Determine the (X, Y) coordinate at the center of the cell enclosing the given text.  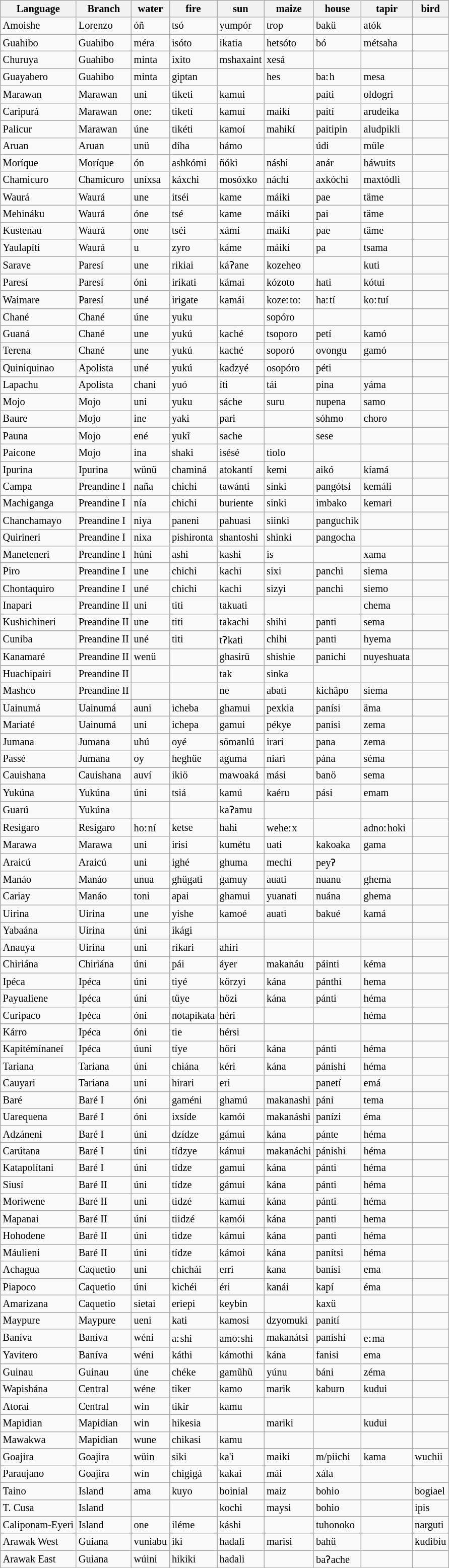
pina (338, 385)
Pauna (38, 436)
hati (338, 282)
Yaulapíti (38, 248)
héri (241, 1015)
tiker (194, 1389)
panisi (338, 725)
iki (194, 1542)
ichepa (194, 725)
bahü (338, 1542)
ashi (194, 554)
tawánti (241, 487)
gamũhũ (241, 1372)
Cariay (38, 896)
hirari (194, 1083)
Guayabero (38, 77)
séma (387, 759)
kichäpo (338, 691)
Máulieni (38, 1253)
bó (338, 43)
Caripurá (38, 112)
tidze (194, 1236)
gamuy (241, 880)
tuhonoko (338, 1525)
mechi (289, 863)
samo (387, 402)
maxtódli (387, 180)
tséi (194, 231)
Uarequena (38, 1117)
Quiniquinao (38, 368)
kamo (241, 1389)
amoːshi (241, 1338)
Achagua (38, 1270)
zéma (387, 1372)
tiketi (194, 94)
péti (338, 368)
kéma (387, 964)
mahikí (289, 129)
tíye (194, 1049)
erri (241, 1270)
irigate (194, 299)
oy (150, 759)
Quirineri (38, 538)
kamá (387, 913)
mshaxaint (241, 59)
Paraujano (38, 1474)
nuanu (338, 880)
Lorenzo (104, 26)
nupena (338, 402)
pari (241, 419)
shinki (289, 538)
is (289, 554)
Anauya (38, 947)
abati (289, 691)
kamó (387, 334)
Piapoco (38, 1287)
kamuí (241, 112)
kámothi (241, 1355)
Mashco (38, 691)
irari (289, 742)
irisi (194, 845)
chichái (194, 1270)
höri (241, 1049)
ghasirü (241, 657)
uníxsa (150, 180)
müle (387, 146)
Adzáneni (38, 1134)
ghamú (241, 1100)
uhú (150, 742)
haːtí (338, 299)
paiti (338, 94)
tídzye (194, 1151)
kama (387, 1457)
Moriwene (38, 1202)
Branch (104, 9)
tsó (194, 26)
kumétu (241, 845)
tapir (387, 9)
tsiá (194, 793)
hámo (241, 146)
kámoi (241, 1253)
soporó (289, 351)
pahuasi (241, 520)
panísi (338, 708)
chaminá (194, 470)
imbako (338, 503)
takachi (241, 622)
gaméni (194, 1100)
kochi (241, 1508)
aludpikli (387, 129)
ghügati (194, 880)
pexkia (289, 708)
páinti (338, 964)
sinka (289, 674)
ine (150, 419)
díha (194, 146)
Baure (38, 419)
yáma (387, 385)
hikiki (194, 1559)
ne (241, 691)
yumpór (241, 26)
makanáu (289, 964)
kemari (387, 503)
oneː (150, 112)
bakué (338, 913)
Payualiene (38, 998)
kaéru (289, 793)
atók (387, 26)
pánthi (338, 982)
óñ (150, 26)
ríkari (194, 947)
chikasi (194, 1440)
narguti (430, 1525)
arudeika (387, 112)
yúnu (289, 1372)
pa (338, 248)
óne (150, 214)
toni (150, 896)
kanái (289, 1287)
Terena (38, 351)
úuni (150, 1049)
heghüe (194, 759)
pási (338, 793)
kéri (241, 1066)
ama (150, 1491)
ikági (194, 931)
káshi (241, 1525)
niari (289, 759)
kichéi (194, 1287)
niya (150, 520)
kaʔamu (241, 810)
paitipin (338, 129)
shihi (289, 622)
sopóro (289, 317)
áyer (241, 964)
vuniabu (150, 1542)
hikesia (194, 1423)
kakoaka (338, 845)
panetí (338, 1083)
Inapari (38, 605)
nuána (338, 896)
äma (387, 708)
Carútana (38, 1151)
kozeheo (289, 265)
Churuya (38, 59)
ovongu (338, 351)
oldogri (387, 94)
pangótsi (338, 487)
yishe (194, 913)
tái (289, 385)
banö (338, 775)
tikir (194, 1406)
gamó (387, 351)
pai (338, 214)
kaxü (338, 1303)
chéke (194, 1372)
choro (387, 419)
sun (241, 9)
tsoporo (289, 334)
hetsóto (289, 43)
Huachipairi (38, 674)
báni (338, 1372)
isésé (241, 452)
peyʔ (338, 863)
mawoaká (241, 775)
Mariaté (38, 725)
hözi (241, 998)
maiz (289, 1491)
sese (338, 436)
sizyi (289, 589)
rikiai (194, 265)
baːh (338, 77)
Curipaco (38, 1015)
kana (289, 1270)
Sarave (38, 265)
zyro (194, 248)
Baré (38, 1100)
sínki (289, 487)
Amarizana (38, 1303)
auví (150, 775)
ketse (194, 827)
marisi (289, 1542)
kemáli (387, 487)
wín (150, 1474)
hahi (241, 827)
siemo (387, 589)
ashkómi (194, 163)
wuchii (430, 1457)
ipis (430, 1508)
Kushichineri (38, 622)
Amoishe (38, 26)
axkóchi (338, 180)
tiidzé (194, 1219)
trop (289, 26)
water (150, 9)
pékye (289, 725)
Yavitero (38, 1355)
wúini (150, 1559)
kaburn (338, 1389)
house (338, 9)
tidzé (194, 1202)
hoːní (150, 827)
Arawak West (38, 1542)
kuyo (194, 1491)
marik (289, 1389)
ueni (150, 1321)
Wapishána (38, 1389)
tüye (194, 998)
oyé (194, 742)
káme (241, 248)
Kapitémínaneí (38, 1049)
shantoshi (241, 538)
hyema (387, 640)
kashi (241, 554)
tiyé (194, 982)
Passé (38, 759)
pana (338, 742)
ixito (194, 59)
aikó (338, 470)
kózoto (289, 282)
sáche (241, 402)
kemi (289, 470)
panízi (338, 1117)
weheːx (289, 827)
ón (150, 163)
mái (289, 1474)
kozeːtoː (289, 299)
makanátsi (289, 1338)
ené (150, 436)
yuanati (289, 896)
nuyeshuata (387, 657)
kamosi (241, 1321)
giptan (194, 77)
háwuits (387, 163)
fire (194, 9)
páni (338, 1100)
siinki (289, 520)
buriente (241, 503)
panítsi (338, 1253)
m/piichi (338, 1457)
káthi (194, 1355)
makanáchi (289, 1151)
chigigá (194, 1474)
unua (150, 880)
ikiö (194, 775)
maize (289, 9)
Cauyari (38, 1083)
osopóro (289, 368)
Chontaquiro (38, 589)
káxchi (194, 180)
sömanlú (241, 742)
kakai (241, 1474)
kamái (241, 299)
tiketí (194, 112)
ghuma (241, 863)
dzídze (194, 1134)
makanáshi (289, 1117)
kudibiu (430, 1542)
naña (150, 487)
náshi (289, 163)
paníshi (338, 1338)
ixsíde (194, 1117)
Kanamaré (38, 657)
Piro (38, 571)
bogiael (430, 1491)
kuti (387, 265)
káʔane (241, 265)
pána (338, 759)
Chanchamayo (38, 520)
xama (387, 554)
sinki (289, 503)
siki (194, 1457)
Language (38, 9)
Guaná (38, 334)
nixa (150, 538)
T. Cusa (38, 1508)
métsaha (387, 43)
irikati (194, 282)
ñóki (241, 163)
panichi (338, 657)
kíamá (387, 470)
íti (241, 385)
Mawakwa (38, 1440)
yukĩ (194, 436)
boinial (241, 1491)
eːma (387, 1338)
tema (387, 1100)
eri (241, 1083)
wune (150, 1440)
shishie (289, 657)
Mapanai (38, 1219)
Maneteneri (38, 554)
Guarú (38, 810)
iléme (194, 1525)
sache (241, 436)
Kustenau (38, 231)
xámi (241, 231)
kadzyé (241, 368)
tʔkati (241, 640)
méra (150, 43)
pangocha (338, 538)
kámai (241, 282)
tie (194, 1032)
banísi (338, 1270)
tsama (387, 248)
wüin (150, 1457)
icheba (194, 708)
kamú (241, 793)
tsé (194, 214)
petí (338, 334)
Lapachu (38, 385)
bird (430, 9)
xesá (289, 59)
yaki (194, 419)
Katapolítani (38, 1168)
körzyi (241, 982)
kamoé (241, 913)
nía (150, 503)
auni (150, 708)
emá (387, 1083)
takuati (241, 605)
hes (289, 77)
shaki (194, 452)
Arawak East (38, 1559)
Paicone (38, 452)
ikatia (241, 43)
chani (150, 385)
mesa (387, 77)
húni (150, 554)
u (150, 248)
tikéti (194, 129)
mási (289, 775)
Machiganga (38, 503)
kapí (338, 1287)
yuó (194, 385)
unü (150, 146)
Campa (38, 487)
pái (194, 964)
éri (241, 1287)
kótui (387, 282)
paneni (194, 520)
adnoːhoki (387, 827)
bakü (338, 26)
aguma (241, 759)
wéne (150, 1389)
Kárro (38, 1032)
Caliponam-Eyeri (38, 1525)
Siusí (38, 1185)
pánte (338, 1134)
kati (194, 1321)
chiána (194, 1066)
notapíkata (194, 1015)
Yabaána (38, 931)
suru (289, 402)
chihi (289, 640)
wünü (150, 470)
Taino (38, 1491)
chema (387, 605)
makanashi (289, 1100)
anár (338, 163)
isóto (194, 43)
Cuniba (38, 640)
koːtuí (387, 299)
mosóxko (241, 180)
maysi (289, 1508)
paití (338, 112)
panguchik (338, 520)
kamoí (241, 129)
Atorai (38, 1406)
maiki (289, 1457)
wenü (150, 657)
náchi (289, 180)
sóhmo (338, 419)
údi (338, 146)
apai (194, 896)
baʔache (338, 1559)
Mehináku (38, 214)
eriepi (194, 1303)
keybin (241, 1303)
Hohodene (38, 1236)
itséi (194, 197)
sietai (150, 1303)
tiolo (289, 452)
xála (338, 1474)
panití (338, 1321)
ighé (194, 863)
ahiri (241, 947)
dzyomuki (289, 1321)
tak (241, 674)
Palicur (38, 129)
pishironta (194, 538)
aːshi (194, 1338)
fanisi (338, 1355)
uati (289, 845)
ka'i (241, 1457)
Waimare (38, 299)
emam (387, 793)
mariki (289, 1423)
ina (150, 452)
gama (387, 845)
sixi (289, 571)
hérsi (241, 1032)
atokantí (241, 470)
